Detect which cell encompasses the target text, then output its [X, Y] center coordinate. 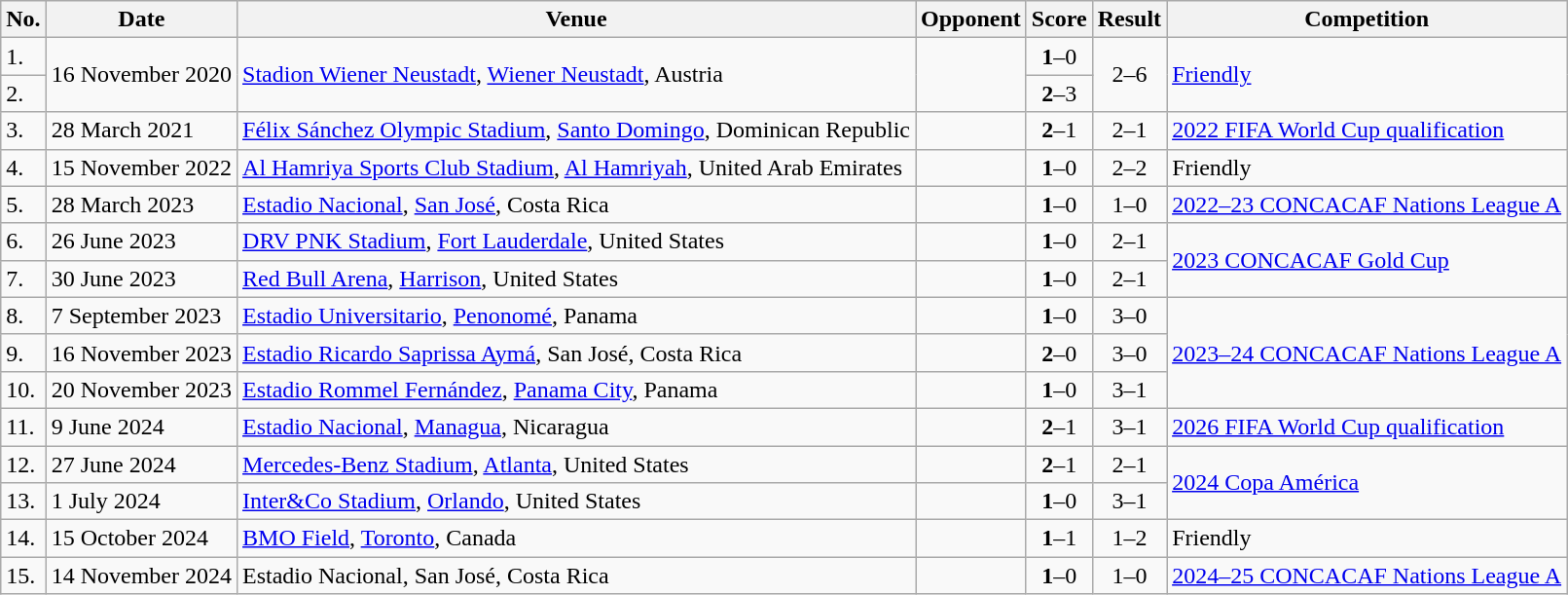
27 June 2024 [141, 465]
2024 Copa América [1367, 483]
28 March 2021 [141, 130]
2. [23, 93]
BMO Field, Toronto, Canada [576, 539]
28 March 2023 [141, 205]
12. [23, 465]
Al Hamriya Sports Club Stadium, Al Hamriyah, United Arab Emirates [576, 167]
2–6 [1129, 75]
2024–25 CONCACAF Nations League A [1367, 576]
16 November 2020 [141, 75]
Inter&Co Stadium, Orlando, United States [576, 502]
7 September 2023 [141, 316]
5. [23, 205]
9. [23, 353]
9 June 2024 [141, 427]
14. [23, 539]
2023–24 CONCACAF Nations League A [1367, 353]
15 November 2022 [141, 167]
6. [23, 242]
Estadio Nacional, Managua, Nicaragua [576, 427]
2–2 [1129, 167]
14 November 2024 [141, 576]
Result [1129, 19]
2026 FIFA World Cup qualification [1367, 427]
1. [23, 56]
DRV PNK Stadium, Fort Lauderdale, United States [576, 242]
No. [23, 19]
26 June 2023 [141, 242]
Félix Sánchez Olympic Stadium, Santo Domingo, Dominican Republic [576, 130]
1 July 2024 [141, 502]
Stadion Wiener Neustadt, Wiener Neustadt, Austria [576, 75]
10. [23, 390]
Mercedes-Benz Stadium, Atlanta, United States [576, 465]
16 November 2023 [141, 353]
Date [141, 19]
15. [23, 576]
13. [23, 502]
Opponent [970, 19]
3. [23, 130]
30 June 2023 [141, 279]
Estadio Ricardo Saprissa Aymá, San José, Costa Rica [576, 353]
2023 CONCACAF Gold Cup [1367, 260]
Estadio Rommel Fernández, Panama City, Panama [576, 390]
2022–23 CONCACAF Nations League A [1367, 205]
2–3 [1059, 93]
11. [23, 427]
1–2 [1129, 539]
Red Bull Arena, Harrison, United States [576, 279]
Venue [576, 19]
2022 FIFA World Cup qualification [1367, 130]
15 October 2024 [141, 539]
7. [23, 279]
1–1 [1059, 539]
20 November 2023 [141, 390]
8. [23, 316]
4. [23, 167]
Estadio Universitario, Penonomé, Panama [576, 316]
Competition [1367, 19]
2–0 [1059, 353]
Score [1059, 19]
